Capture the cell that displays the provided text and extract its [x, y] central coordinate. 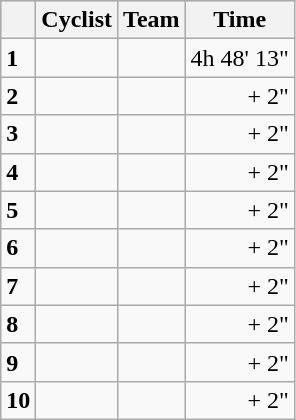
7 [18, 286]
4 [18, 172]
8 [18, 324]
Time [240, 20]
6 [18, 248]
9 [18, 362]
2 [18, 96]
Team [152, 20]
10 [18, 400]
Cyclist [77, 20]
1 [18, 58]
4h 48' 13" [240, 58]
5 [18, 210]
3 [18, 134]
